Find where the given text appears and provide that cell's center as (X, Y) coordinate. 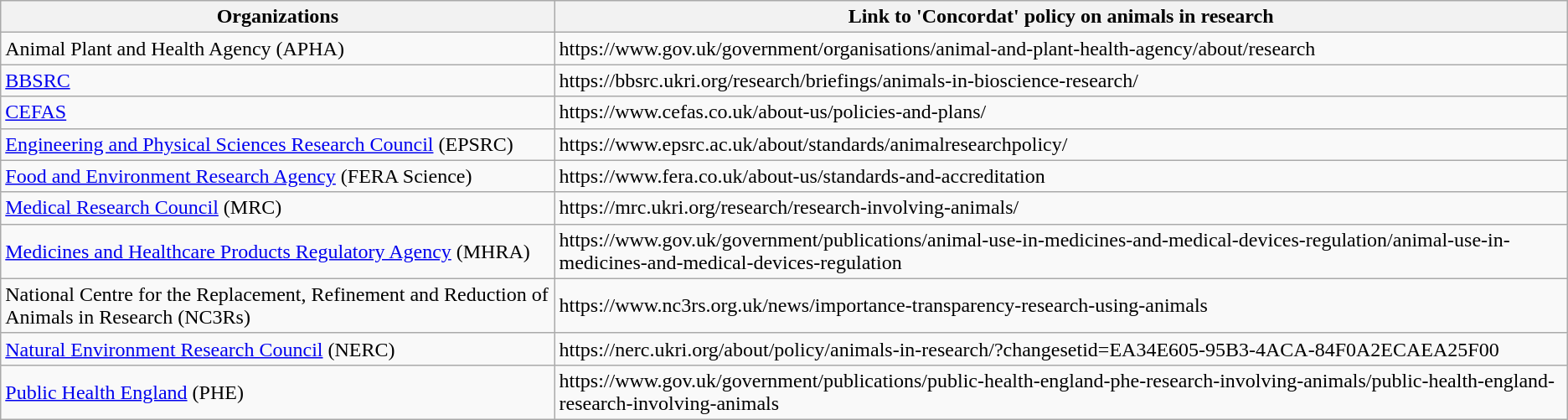
https://mrc.ukri.org/research/research-involving-animals/ (1060, 208)
Medicines and Healthcare Products Regulatory Agency (MHRA) (278, 251)
Organizations (278, 17)
https://www.cefas.co.uk/about-us/policies-and-plans/ (1060, 112)
Food and Environment Research Agency (FERA Science) (278, 176)
Link to 'Concordat' policy on animals in research (1060, 17)
https://www.fera.co.uk/about-us/standards-and-accreditation (1060, 176)
Medical Research Council (MRC) (278, 208)
National Centre for the Replacement, Refinement and Reduction of Animals in Research (NC3Rs) (278, 305)
https://www.gov.uk/government/publications/public-health-england-phe-research-involving-animals/public-health-england-research-involving-animals (1060, 392)
BBSRC (278, 80)
CEFAS (278, 112)
Public Health England (PHE) (278, 392)
https://www.epsrc.ac.uk/about/standards/animalresearchpolicy/ (1060, 144)
Animal Plant and Health Agency (APHA) (278, 49)
https://www.nc3rs.org.uk/news/importance-transparency-research-using-animals (1060, 305)
https://nerc.ukri.org/about/policy/animals-in-research/?changesetid=EA34E605-95B3-4ACA-84F0A2ECAEA25F00 (1060, 349)
https://bbsrc.ukri.org/research/briefings/animals-in-bioscience-research/ (1060, 80)
https://www.gov.uk/government/organisations/animal-and-plant-health-agency/about/research (1060, 49)
Engineering and Physical Sciences Research Council (EPSRC) (278, 144)
Natural Environment Research Council (NERC) (278, 349)
